Scan for the cell matching the given text and deliver its (X, Y) coordinate at center. 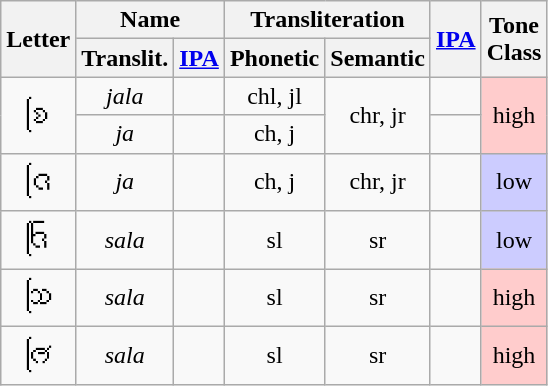
ᩆᩕ (38, 356)
Letter (38, 39)
chl, jl (274, 96)
Semantic (378, 58)
Transliteration (327, 20)
jala (125, 96)
Phonetic (274, 58)
ᨩᩕ (38, 182)
Name (150, 20)
ᨪᩕ (38, 240)
Translit. (125, 58)
ToneClass (514, 39)
ᩈᩕ (38, 298)
ᨧᩕ (38, 115)
